Output the (x, y) coordinate of the center of the cell containing the given text.  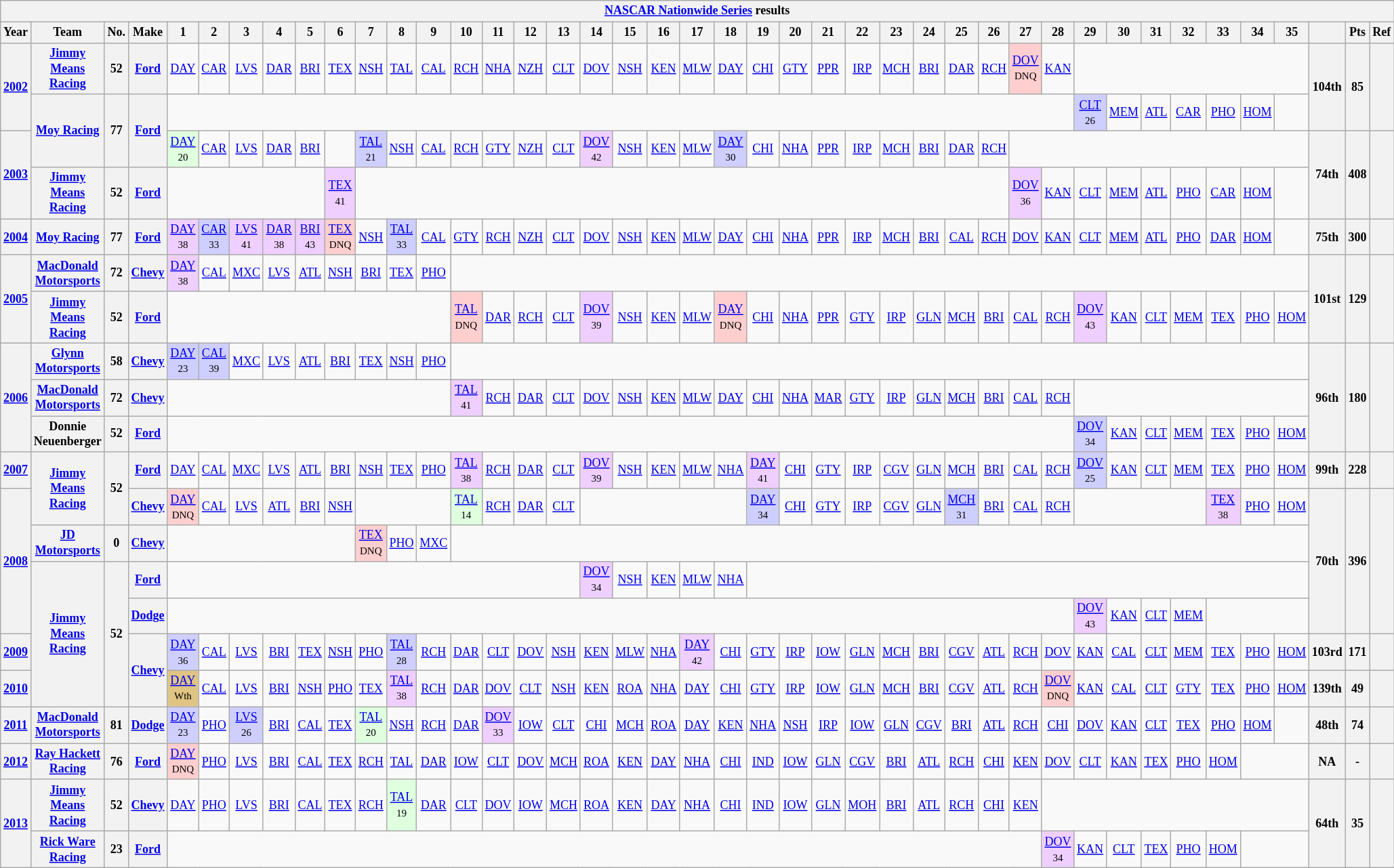
28 (1058, 33)
Pts (1357, 33)
408 (1357, 175)
10 (466, 33)
NASCAR Nationwide Series results (697, 11)
11 (498, 33)
TEX41 (340, 193)
9 (434, 33)
2 (214, 33)
17 (697, 33)
2002 (16, 87)
4 (279, 33)
180 (1357, 397)
DOV36 (1025, 193)
139th (1328, 688)
228 (1357, 470)
3 (247, 33)
DAY30 (731, 149)
1 (183, 33)
CLT26 (1090, 112)
TAL21 (371, 149)
MAR (828, 398)
TEX38 (1223, 507)
DOV42 (596, 149)
70th (1328, 561)
Glynn Motorsports (68, 361)
CAR33 (214, 237)
396 (1357, 561)
DAYWth (183, 688)
LVS41 (247, 237)
103rd (1328, 653)
DAY41 (763, 470)
0 (117, 543)
LVS26 (247, 725)
12 (531, 33)
MOH (862, 805)
33 (1223, 33)
74 (1357, 725)
2006 (16, 397)
2007 (16, 470)
Year (16, 33)
300 (1357, 237)
JD Motorsports (68, 543)
- (1357, 762)
171 (1357, 653)
TAL20 (371, 725)
32 (1189, 33)
2004 (16, 237)
2012 (16, 762)
TAL41 (466, 398)
2011 (16, 725)
2003 (16, 175)
Ray Hackett Racing (68, 762)
TAL28 (401, 653)
29 (1090, 33)
14 (596, 33)
5 (310, 33)
25 (962, 33)
75th (1328, 237)
49 (1357, 688)
99th (1328, 470)
26 (994, 33)
TAL14 (466, 507)
2005 (16, 299)
13 (564, 33)
22 (862, 33)
Make (148, 33)
Donnie Neuenberger (68, 434)
7 (371, 33)
15 (630, 33)
DAY20 (183, 149)
DOV33 (498, 725)
DOV25 (1090, 470)
129 (1357, 299)
DAR38 (279, 237)
64th (1328, 823)
BRI43 (310, 237)
16 (663, 33)
8 (401, 33)
48th (1328, 725)
74th (1328, 175)
104th (1328, 87)
Rick Ware Racing (68, 850)
81 (117, 725)
Ref (1382, 33)
34 (1258, 33)
85 (1357, 87)
2013 (16, 823)
31 (1156, 33)
101st (1328, 299)
18 (731, 33)
DAY34 (763, 507)
96th (1328, 397)
19 (763, 33)
MCH31 (962, 507)
58 (117, 361)
24 (928, 33)
TALDNQ (466, 317)
TAL19 (401, 805)
CAL39 (214, 361)
NA (1328, 762)
27 (1025, 33)
2010 (16, 688)
No. (117, 33)
21 (828, 33)
TAL33 (401, 237)
20 (796, 33)
DAY36 (183, 653)
2009 (16, 653)
30 (1124, 33)
76 (117, 762)
6 (340, 33)
DAY42 (697, 653)
2008 (16, 561)
Team (68, 33)
